Extract the (x, y) coordinate from the center of the cell holding the provided text.  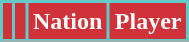
Nation (68, 22)
Player (148, 22)
